Extract the [X, Y] coordinate from the center of the cell holding the provided text.  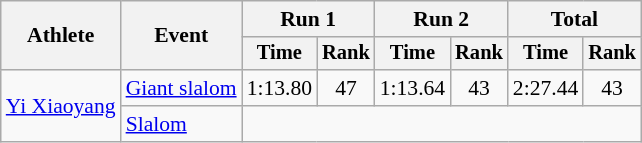
1:13.64 [412, 88]
Yi Xiaoyang [61, 106]
Total [574, 19]
Slalom [182, 124]
Event [182, 36]
Run 2 [442, 19]
Run 1 [308, 19]
47 [346, 88]
2:27.44 [546, 88]
1:13.80 [280, 88]
Athlete [61, 36]
Giant slalom [182, 88]
